From the cell containing the given text, extract its center point as [x, y] coordinate. 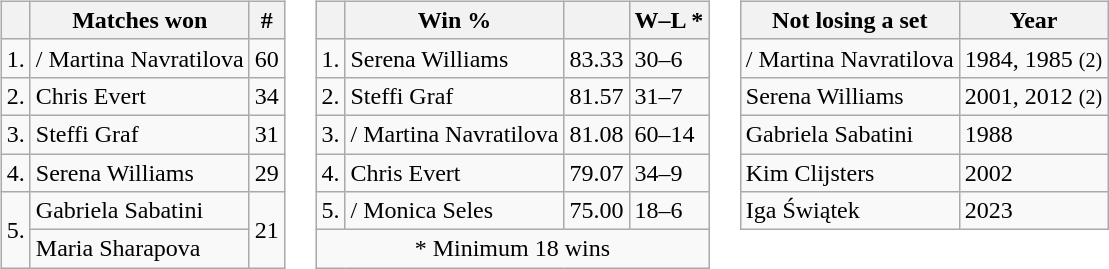
34–9 [669, 173]
Year [1033, 20]
Maria Sharapova [140, 249]
Not losing a set [850, 20]
75.00 [596, 211]
31 [266, 134]
31–7 [669, 96]
/ Monica Seles [454, 211]
2023 [1033, 211]
W–L * [669, 20]
60–14 [669, 134]
# [266, 20]
Win % [454, 20]
29 [266, 173]
81.57 [596, 96]
1984, 1985 (2) [1033, 58]
Kim Clijsters [850, 173]
30–6 [669, 58]
* Minimum 18 wins [512, 249]
2002 [1033, 173]
34 [266, 96]
60 [266, 58]
81.08 [596, 134]
21 [266, 230]
83.33 [596, 58]
1988 [1033, 134]
18–6 [669, 211]
2001, 2012 (2) [1033, 96]
Matches won [140, 20]
79.07 [596, 173]
Iga Świątek [850, 211]
